Capture the cell that displays the provided text and extract its (X, Y) central coordinate. 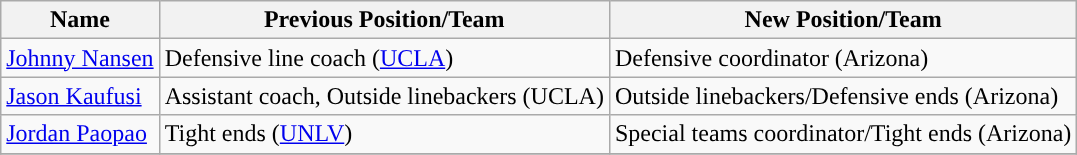
Outside linebackers/Defensive ends (Arizona) (842, 96)
Assistant coach, Outside linebackers (UCLA) (384, 96)
New Position/Team (842, 20)
Special teams coordinator/Tight ends (Arizona) (842, 134)
Johnny Nansen (80, 58)
Name (80, 20)
Jason Kaufusi (80, 96)
Jordan Paopao (80, 134)
Previous Position/Team (384, 20)
Defensive coordinator (Arizona) (842, 58)
Defensive line coach (UCLA) (384, 58)
Tight ends (UNLV) (384, 134)
